Pinpoint the cell where the given text exists, returning its [x, y] midpoint coordinate. 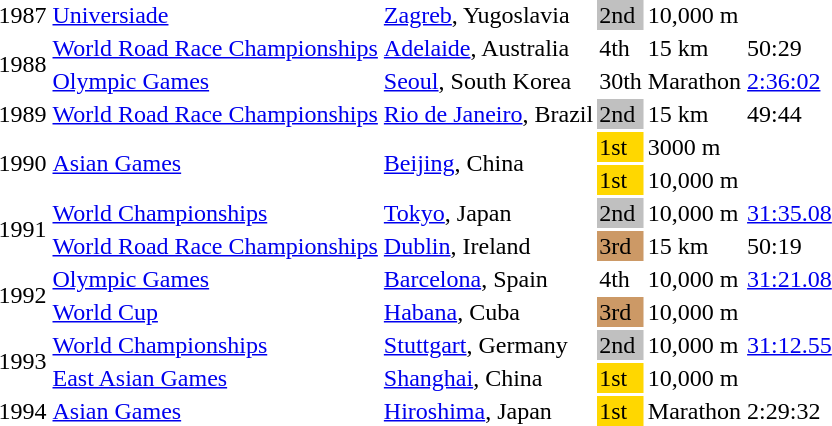
3000 m [694, 147]
Stuttgart, Germany [488, 345]
Adelaide, Australia [488, 48]
Seoul, South Korea [488, 81]
World Cup [215, 312]
Beijing, China [488, 164]
Hiroshima, Japan [488, 411]
Shanghai, China [488, 378]
Universiade [215, 15]
Zagreb, Yugoslavia [488, 15]
30th [621, 81]
Barcelona, Spain [488, 279]
Rio de Janeiro, Brazil [488, 114]
Tokyo, Japan [488, 213]
Dublin, Ireland [488, 246]
East Asian Games [215, 378]
Habana, Cuba [488, 312]
